Extract the [x, y] coordinate from the center of the cell holding the provided text.  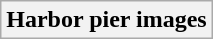
Harbor pier images [107, 20]
